From the cell containing the given text, extract its center point as (x, y) coordinate. 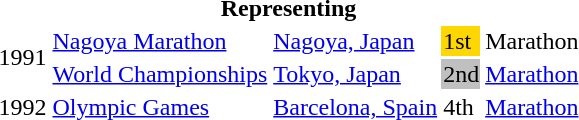
Nagoya Marathon (160, 41)
2nd (462, 74)
Tokyo, Japan (356, 74)
World Championships (160, 74)
Nagoya, Japan (356, 41)
1st (462, 41)
